Provide the (x, y) coordinate of the cell's center where the given text is located.  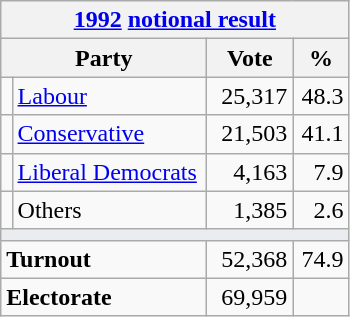
4,163 (250, 172)
Labour (110, 96)
Turnout (104, 259)
Conservative (110, 134)
7.9 (321, 172)
52,368 (250, 259)
1992 notional result (175, 20)
Others (110, 210)
21,503 (250, 134)
Party (104, 58)
48.3 (321, 96)
2.6 (321, 210)
69,959 (250, 297)
% (321, 58)
Electorate (104, 297)
Vote (250, 58)
41.1 (321, 134)
Liberal Democrats (110, 172)
25,317 (250, 96)
1,385 (250, 210)
74.9 (321, 259)
